Determine the [x, y] coordinate at the center of the cell enclosing the given text.  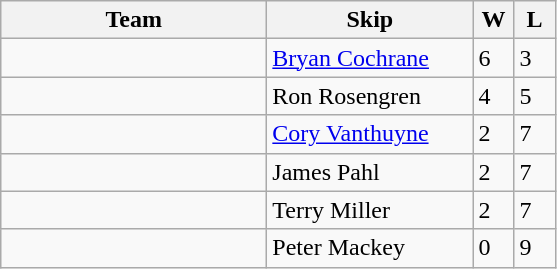
Peter Mackey [370, 248]
0 [494, 248]
W [494, 20]
Bryan Cochrane [370, 58]
9 [534, 248]
5 [534, 96]
Ron Rosengren [370, 96]
Team [134, 20]
Terry Miller [370, 210]
L [534, 20]
6 [494, 58]
Cory Vanthuyne [370, 134]
4 [494, 96]
James Pahl [370, 172]
Skip [370, 20]
3 [534, 58]
